From the cell containing the given text, extract its center point as (x, y) coordinate. 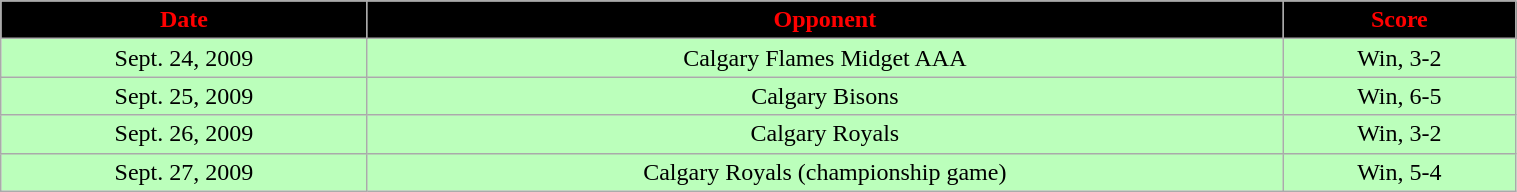
Calgary Flames Midget AAA (825, 58)
Sept. 27, 2009 (184, 172)
Sept. 25, 2009 (184, 96)
Calgary Royals (championship game) (825, 172)
Calgary Bisons (825, 96)
Opponent (825, 20)
Sept. 24, 2009 (184, 58)
Date (184, 20)
Win, 5-4 (1400, 172)
Score (1400, 20)
Win, 6-5 (1400, 96)
Sept. 26, 2009 (184, 134)
Calgary Royals (825, 134)
